Capture the cell that displays the provided text and extract its (X, Y) central coordinate. 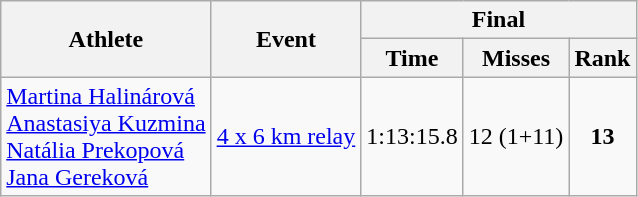
Event (286, 39)
Athlete (106, 39)
Rank (602, 58)
12 (1+11) (516, 136)
1:13:15.8 (412, 136)
Final (498, 20)
Martina HalinárováAnastasiya KuzminaNatália PrekopováJana Gereková (106, 136)
13 (602, 136)
Misses (516, 58)
4 x 6 km relay (286, 136)
Time (412, 58)
